Pinpoint the cell where the given text exists, returning its [X, Y] midpoint coordinate. 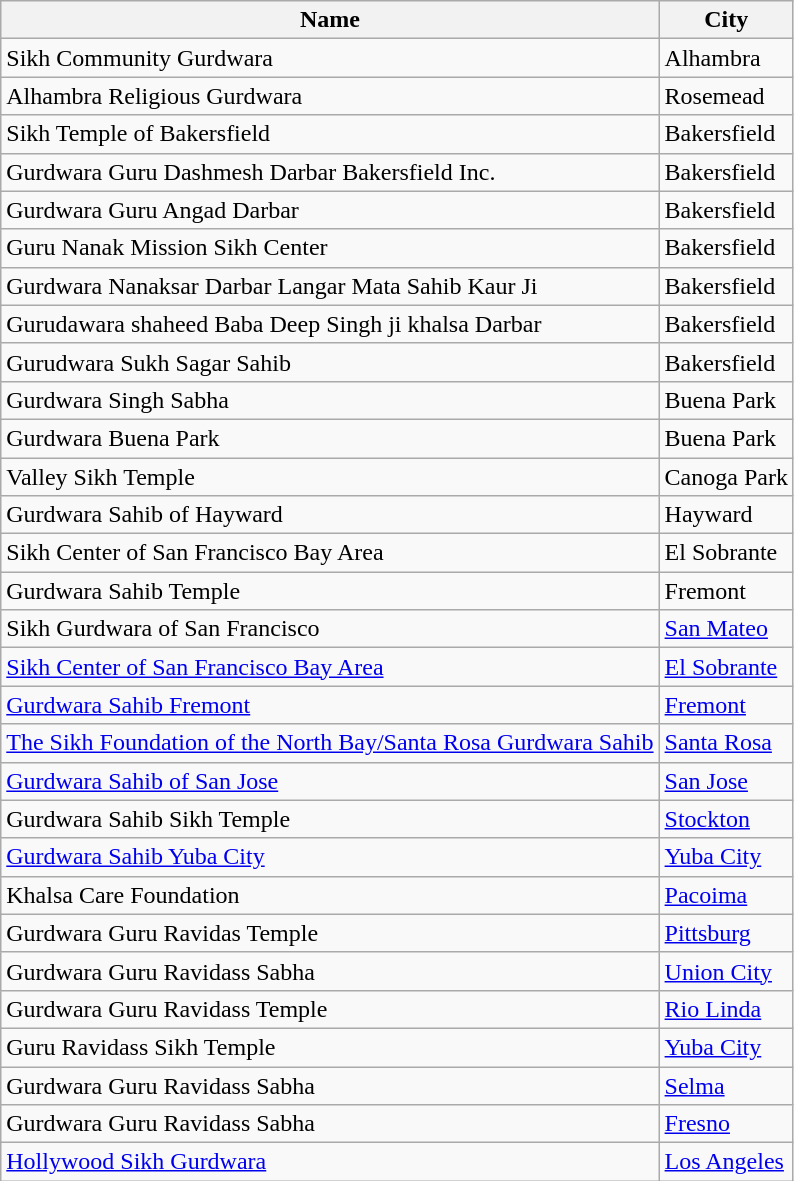
City [726, 20]
Union City [726, 971]
Guru Ravidass Sikh Temple [330, 1047]
Name [330, 20]
Sikh Gurdwara of San Francisco [330, 629]
Gurdwara Sahib of San Jose [330, 781]
Alhambra Religious Gurdwara [330, 96]
Fresno [726, 1124]
Gurdwara Nanaksar Darbar Langar Mata Sahib Kaur Ji [330, 286]
Los Angeles [726, 1162]
Gurdwara Guru Angad Darbar [330, 210]
Selma [726, 1085]
Canoga Park [726, 477]
Hayward [726, 515]
Gurdwara Sahib Sikh Temple [330, 819]
Gurudawara shaheed Baba Deep Singh ji khalsa Darbar [330, 324]
Valley Sikh Temple [330, 477]
San Jose [726, 781]
Gurdwara Guru Ravidas Temple [330, 933]
Santa Rosa [726, 743]
Hollywood Sikh Gurdwara [330, 1162]
Sikh Temple of Bakersfield [330, 134]
Rosemead [726, 96]
Gurdwara Sahib Temple [330, 591]
Alhambra [726, 58]
The Sikh Foundation of the North Bay/Santa Rosa Gurdwara Sahib [330, 743]
Khalsa Care Foundation [330, 895]
Guru Nanak Mission Sikh Center [330, 248]
Pittsburg [726, 933]
Stockton [726, 819]
San Mateo [726, 629]
Pacoima [726, 895]
Gurdwara Singh Sabha [330, 400]
Gurdwara Guru Dashmesh Darbar Bakersfield Inc. [330, 172]
Gurdwara Sahib Fremont [330, 705]
Gurdwara Sahib Yuba City [330, 857]
Sikh Community Gurdwara [330, 58]
Rio Linda [726, 1009]
Gurdwara Sahib of Hayward [330, 515]
Gurudwara Sukh Sagar Sahib [330, 362]
Gurdwara Guru Ravidass Temple [330, 1009]
Gurdwara Buena Park [330, 438]
